Find where the given text appears and provide that cell's center as (x, y) coordinate. 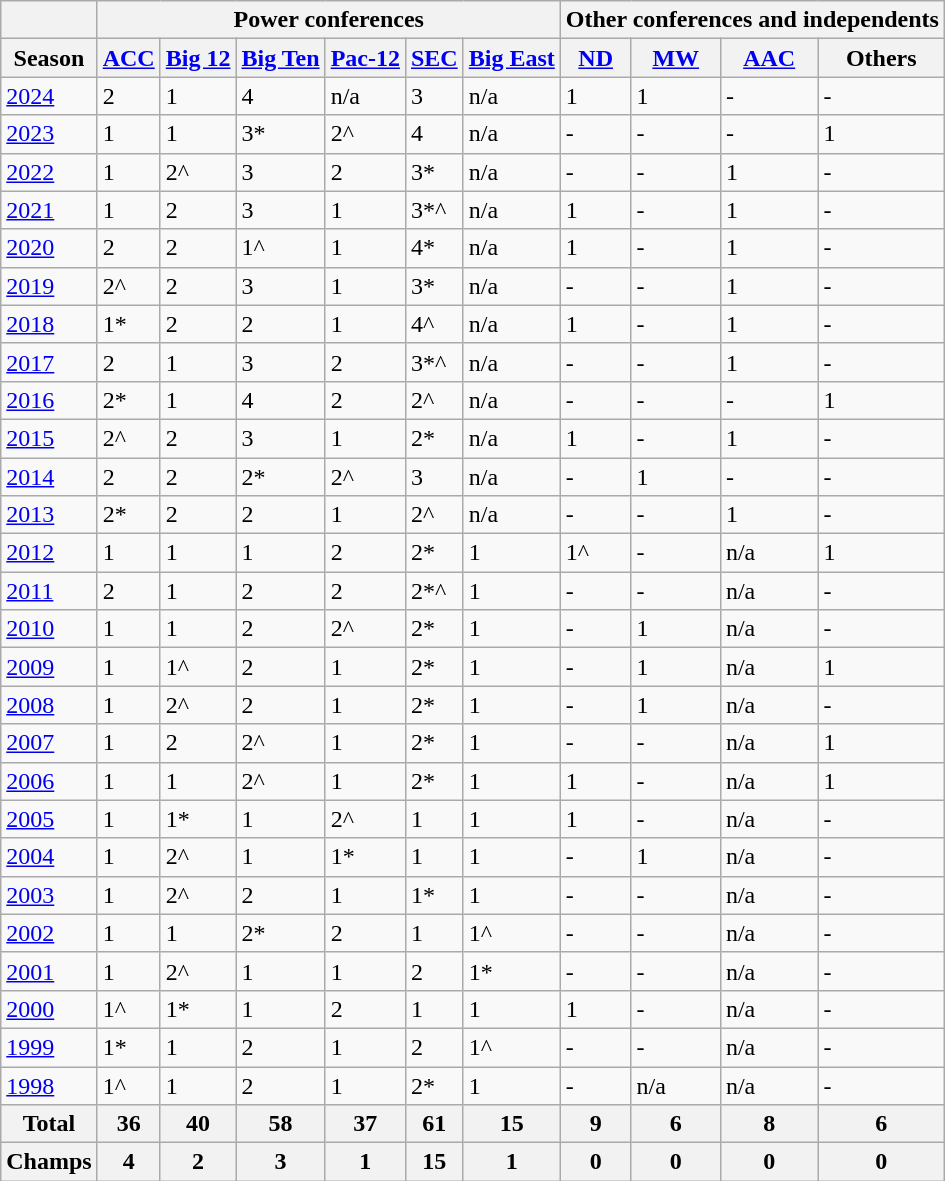
2022 (49, 172)
2011 (49, 591)
MW (676, 58)
2015 (49, 438)
2001 (49, 971)
Champs (49, 1162)
2019 (49, 286)
Big Ten (280, 58)
Power conferences (328, 20)
SEC (434, 58)
58 (280, 1124)
2024 (49, 96)
37 (365, 1124)
4^ (434, 324)
Pac-12 (365, 58)
Other conferences and independents (752, 20)
2005 (49, 819)
Others (882, 58)
4* (434, 248)
2009 (49, 667)
Total (49, 1124)
ACC (128, 58)
Big East (512, 58)
2000 (49, 1009)
2002 (49, 933)
2013 (49, 515)
2020 (49, 248)
2017 (49, 362)
Season (49, 58)
2004 (49, 857)
1999 (49, 1047)
AAC (769, 58)
2008 (49, 705)
36 (128, 1124)
2023 (49, 134)
2010 (49, 629)
61 (434, 1124)
2007 (49, 743)
2016 (49, 400)
2021 (49, 210)
8 (769, 1124)
40 (198, 1124)
2014 (49, 477)
2006 (49, 781)
1998 (49, 1085)
2012 (49, 553)
9 (596, 1124)
ND (596, 58)
2018 (49, 324)
2*^ (434, 591)
Big 12 (198, 58)
2003 (49, 895)
